Search for the cell housing the specified text and yield its (x, y) center coordinate. 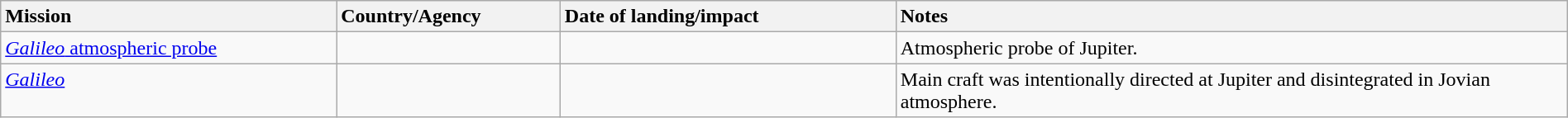
Galileo atmospheric probe (169, 48)
Galileo (169, 91)
Atmospheric probe of Jupiter. (1231, 48)
Main craft was intentionally directed at Jupiter and disintegrated in Jovian atmosphere. (1231, 91)
Country/Agency (448, 17)
Mission (169, 17)
Notes (1231, 17)
Date of landing/impact (728, 17)
